Detect which cell encompasses the target text, then output its [X, Y] center coordinate. 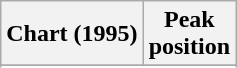
Peakposition [189, 34]
Chart (1995) [72, 34]
